For the text-containing cell, return its midpoint in [X, Y] coordinate format. 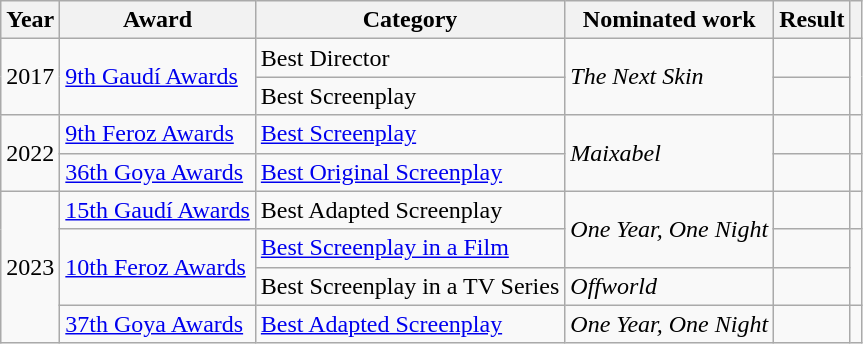
Award [158, 20]
2022 [30, 153]
Nominated work [670, 20]
2023 [30, 267]
Best Screenplay in a TV Series [410, 286]
Best Director [410, 58]
9th Feroz Awards [158, 134]
Category [410, 20]
10th Feroz Awards [158, 267]
36th Goya Awards [158, 172]
The Next Skin [670, 77]
9th Gaudí Awards [158, 77]
Best Screenplay in a Film [410, 248]
37th Goya Awards [158, 324]
Offworld [670, 286]
Maixabel [670, 153]
15th Gaudí Awards [158, 210]
Year [30, 20]
2017 [30, 77]
Best Original Screenplay [410, 172]
Result [812, 20]
